Determine the (X, Y) coordinate at the center of the cell enclosing the given text.  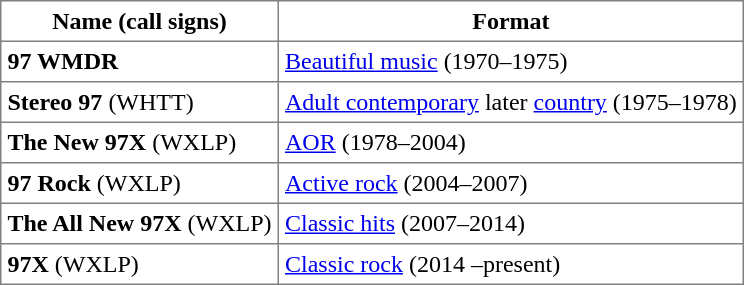
97X (WXLP) (140, 264)
The New 97X (WXLP) (140, 142)
AOR (1978–2004) (510, 142)
Classic hits (2007–2014) (510, 223)
Active rock (2004–2007) (510, 183)
Format (510, 21)
97 WMDR (140, 61)
Beautiful music (1970–1975) (510, 61)
Adult contemporary later country (1975–1978) (510, 102)
Name (call signs) (140, 21)
The All New 97X (WXLP) (140, 223)
97 Rock (WXLP) (140, 183)
Stereo 97 (WHTT) (140, 102)
Classic rock (2014 –present) (510, 264)
